Scan for the cell matching the given text and deliver its [x, y] coordinate at center. 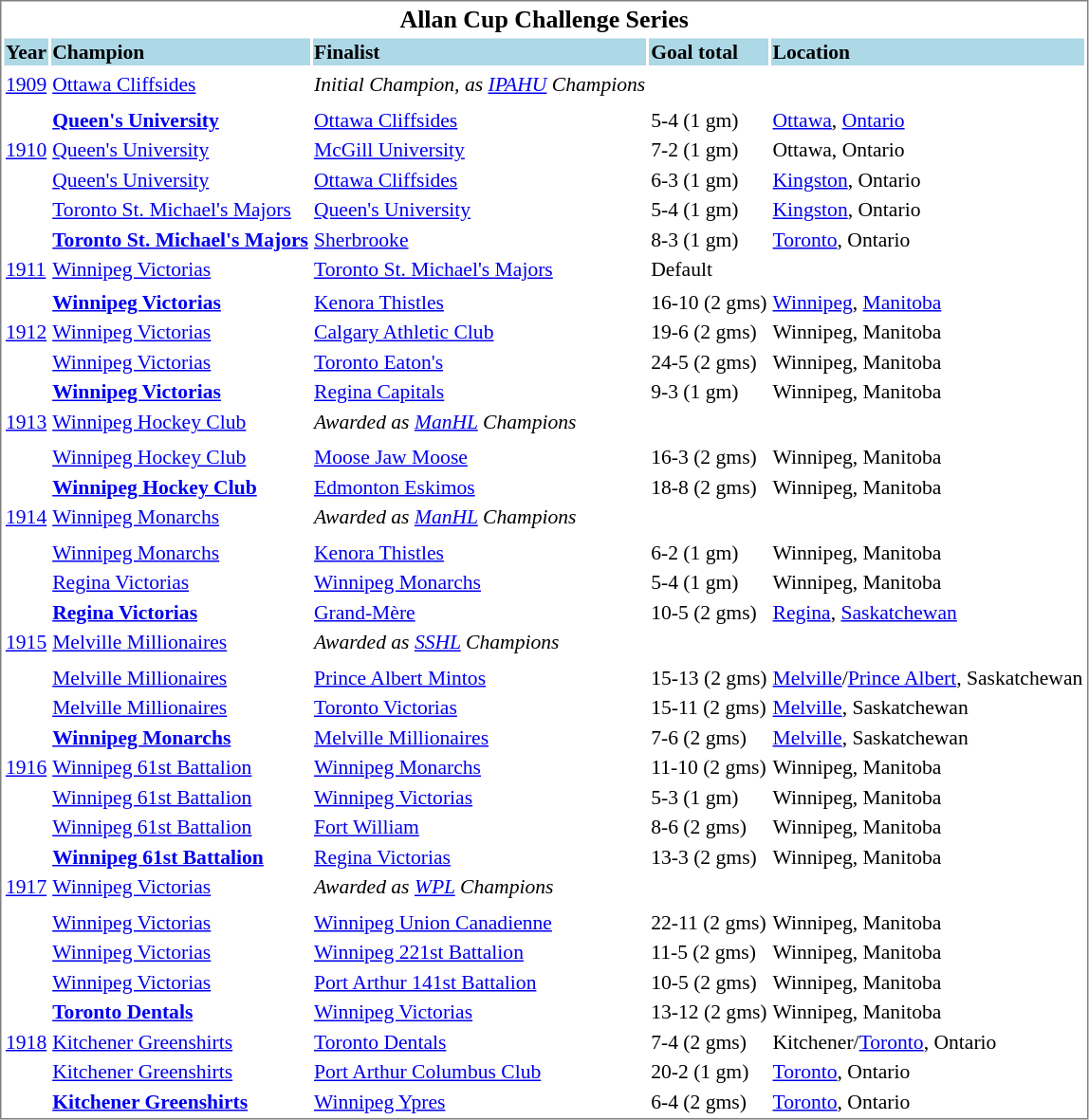
Toronto Victorias [479, 707]
7-2 (1 gm) [710, 150]
Toronto Eaton's [479, 362]
15-11 (2 gms) [710, 707]
Calgary Athletic Club [479, 332]
Prince Albert Mintos [479, 677]
Melville/Prince Albert, Saskatchewan [928, 677]
1915 [26, 642]
11-10 (2 gms) [710, 767]
13-12 (2 gms) [710, 1012]
6-4 (2 gms) [710, 1102]
1914 [26, 517]
5-3 (1 gm) [710, 797]
Goal total [710, 51]
24-5 (2 gms) [710, 362]
Edmonton Eskimos [479, 487]
1913 [26, 421]
18-8 (2 gms) [710, 487]
Location [928, 51]
McGill University [479, 150]
1910 [26, 150]
1917 [26, 887]
Port Arthur 141st Battalion [479, 982]
Allan Cup Challenge Series [544, 19]
Winnipeg 221st Battalion [479, 952]
1909 [26, 84]
13-3 (2 gms) [710, 857]
Awarded as SSHL Champions [479, 642]
Winnipeg Ypres [479, 1102]
Kitchener/Toronto, Ontario [928, 1041]
1918 [26, 1041]
Regina, Saskatchewan [928, 613]
16-10 (2 gms) [710, 302]
Moose Jaw Moose [479, 457]
Fort William [479, 827]
Year [26, 51]
16-3 (2 gms) [710, 457]
Grand-Mère [479, 613]
1912 [26, 332]
19-6 (2 gms) [710, 332]
Winnipeg Union Canadienne [479, 922]
Finalist [479, 51]
6-2 (1 gm) [710, 552]
1911 [26, 269]
9-3 (1 gm) [710, 392]
Awarded as WPL Champions [479, 887]
6-3 (1 gm) [710, 180]
Initial Champion, as IPAHU Champions [479, 84]
Sherbrooke [479, 239]
7-6 (2 gms) [710, 738]
Default [710, 269]
20-2 (1 gm) [710, 1072]
22-11 (2 gms) [710, 922]
15-13 (2 gms) [710, 677]
Champion [180, 51]
Port Arthur Columbus Club [479, 1072]
Regina Capitals [479, 392]
7-4 (2 gms) [710, 1041]
8-3 (1 gm) [710, 239]
1916 [26, 767]
11-5 (2 gms) [710, 952]
8-6 (2 gms) [710, 827]
